Return the (X, Y) coordinate for the center point of the cell that contains the specified text.  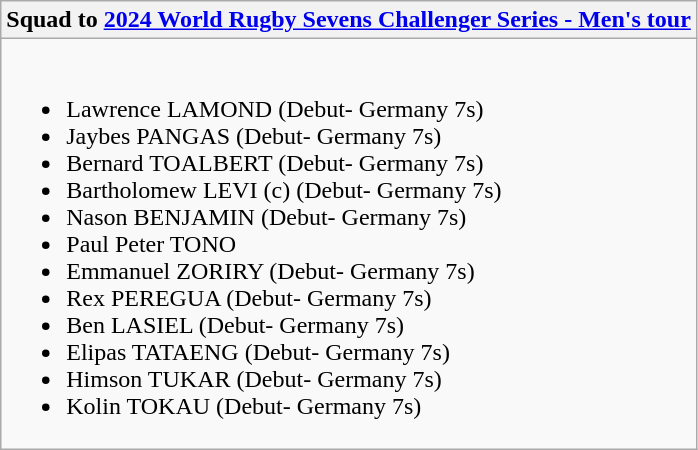
Squad to 2024 World Rugby Sevens Challenger Series - Men's tour (349, 20)
